Identify which cell holds the provided text, then report its [X, Y] central coordinate. 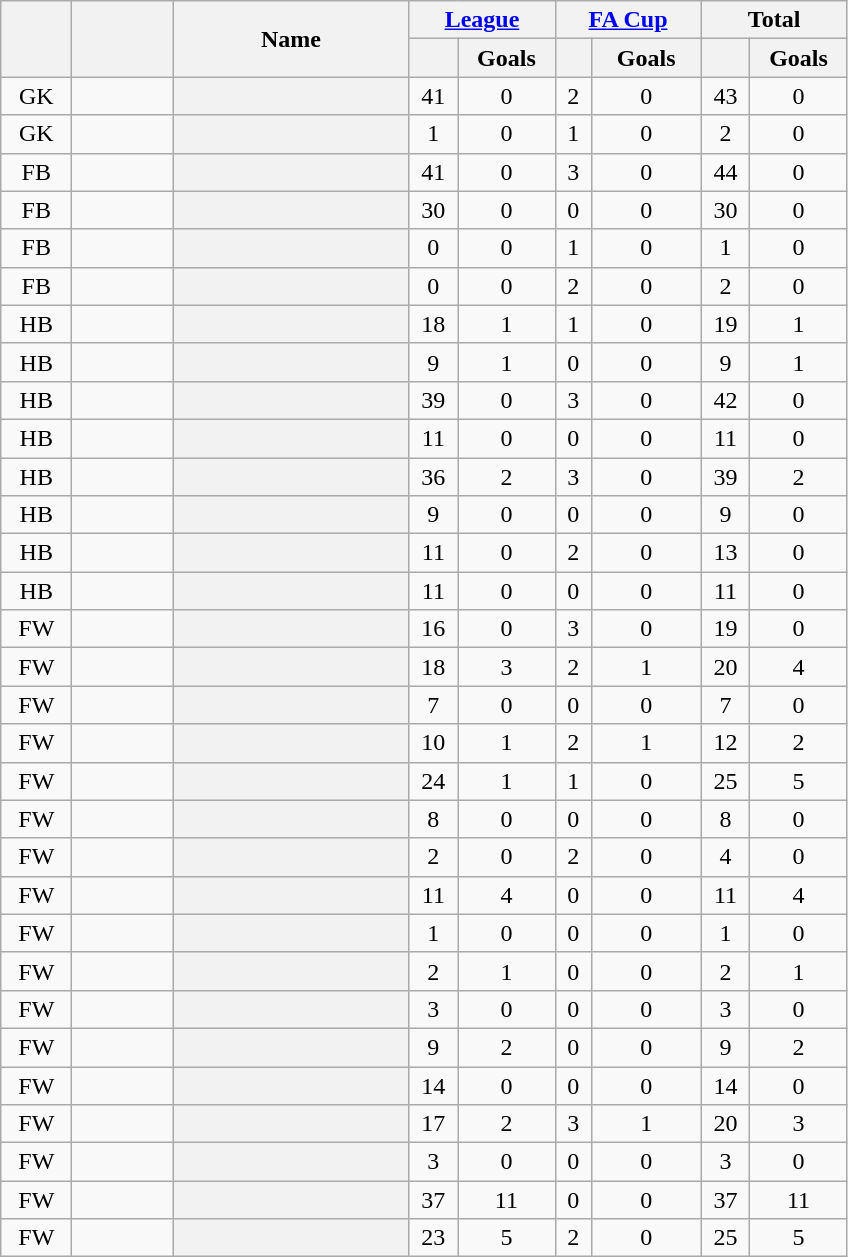
13 [726, 553]
23 [434, 1238]
League [482, 20]
42 [726, 400]
43 [726, 96]
17 [434, 1124]
24 [434, 781]
16 [434, 629]
FA Cup [628, 20]
12 [726, 743]
Name [291, 39]
10 [434, 743]
Total [774, 20]
44 [726, 172]
36 [434, 477]
